Output the (x, y) coordinate of the center of the cell containing the given text.  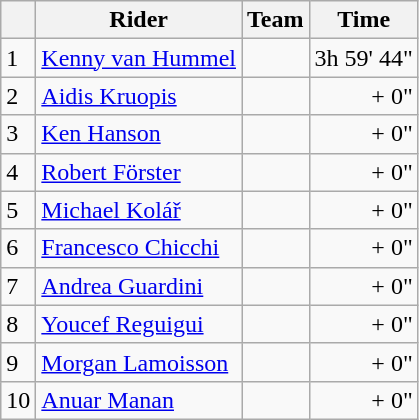
Anuar Manan (139, 400)
6 (18, 248)
Team (276, 20)
4 (18, 172)
8 (18, 324)
Michael Kolář (139, 210)
3h 59' 44" (364, 58)
Andrea Guardini (139, 286)
7 (18, 286)
Ken Hanson (139, 134)
Youcef Reguigui (139, 324)
9 (18, 362)
Robert Förster (139, 172)
10 (18, 400)
1 (18, 58)
Aidis Kruopis (139, 96)
Kenny van Hummel (139, 58)
Morgan Lamoisson (139, 362)
3 (18, 134)
Rider (139, 20)
Francesco Chicchi (139, 248)
2 (18, 96)
5 (18, 210)
Time (364, 20)
